Determine the [x, y] coordinate at the center of the cell enclosing the given text.  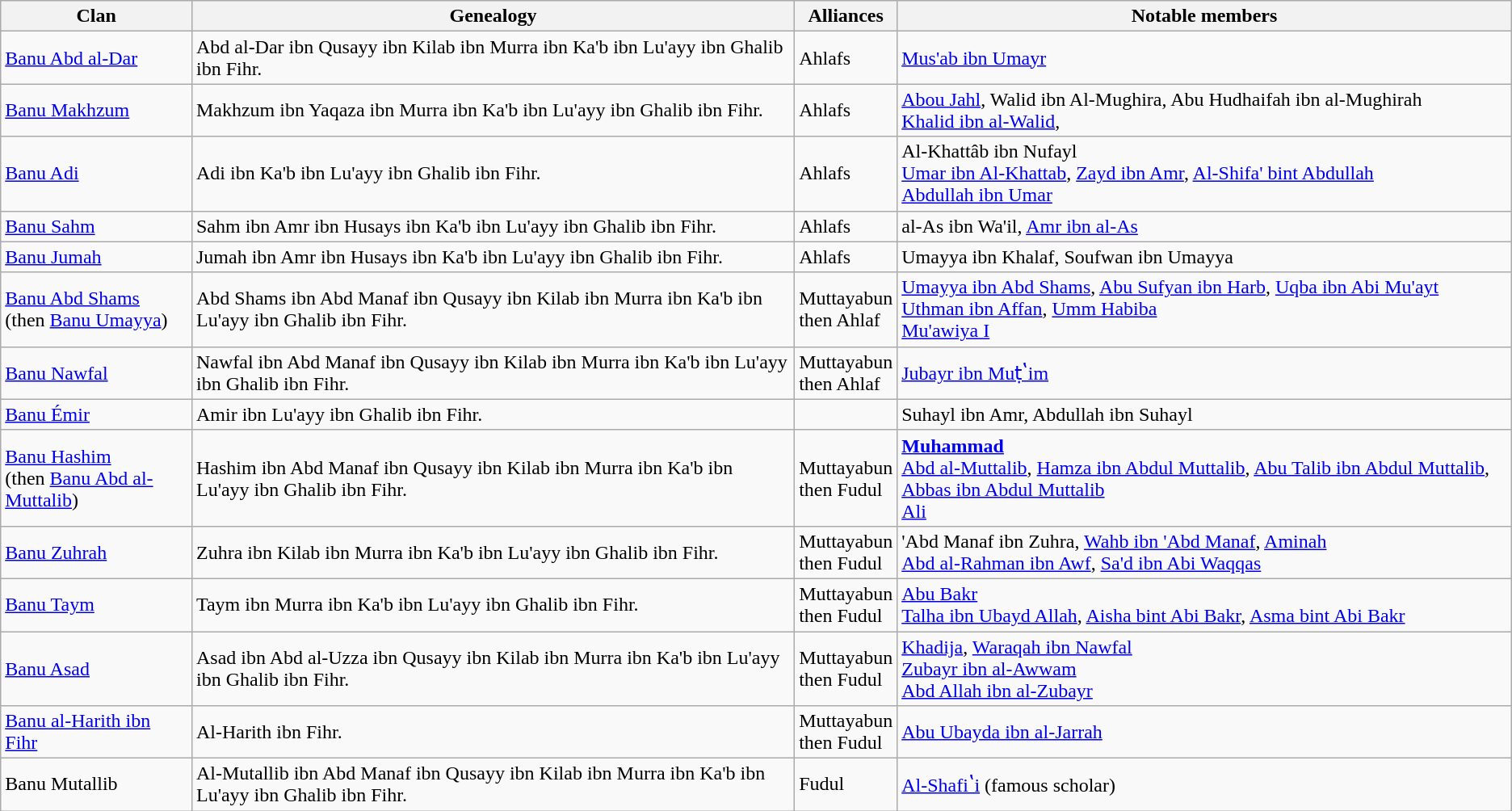
Muttayabunthen Fudul [846, 553]
Banu Émir [97, 414]
Asad ibn Abd al-Uzza ibn Qusayy ibn Kilab ibn Murra ibn Ka'b ibn Lu'ayy ibn Ghalib ibn Fihr. [493, 669]
Genealogy [493, 16]
Umayya ibn Abd Shams, Abu Sufyan ibn Harb, Uqba ibn Abi Mu'ayt Uthman ibn Affan, Umm Habiba Mu'awiya I [1205, 309]
al-As ibn Wa'il, Amr ibn al-As [1205, 226]
Khadija, Waraqah ibn Nawfal Zubayr ibn al-Awwam Abd Allah ibn al-Zubayr [1205, 669]
Banu Zuhrah [97, 553]
MuhammadAbd al-Muttalib, Hamza ibn Abdul Muttalib, Abu Talib ibn Abdul Muttalib, Abbas ibn Abdul MuttalibAli [1205, 478]
Umayya ibn Khalaf, Soufwan ibn Umayya [1205, 257]
Fudul [846, 785]
Al-Mutallib ibn Abd Manaf ibn Qusayy ibn Kilab ibn Murra ibn Ka'b ibn Lu'ayy ibn Ghalib ibn Fihr. [493, 785]
'Abd Manaf ibn Zuhra, Wahb ibn 'Abd Manaf, AminahAbd al-Rahman ibn Awf, Sa'd ibn Abi Waqqas [1205, 553]
Banu Hashim(then Banu Abd al-Muttalib) [97, 478]
Mus'ab ibn Umayr [1205, 58]
Jubayr ibn Muṭʽim [1205, 373]
Al-Shafiʽi (famous scholar) [1205, 785]
Al-Harith ibn Fihr. [493, 732]
Muttayabunthen Ahlaf [846, 309]
Muttayabun then Ahlaf [846, 373]
Banu Taym [97, 604]
Abd al-Dar ibn Qusayy ibn Kilab ibn Murra ibn Ka'b ibn Lu'ayy ibn Ghalib ibn Fihr. [493, 58]
Al-Khattâb ibn NufaylUmar ibn Al-Khattab, Zayd ibn Amr, Al-Shifa' bint Abdullah Abdullah ibn Umar [1205, 174]
Abd Shams ibn Abd Manaf ibn Qusayy ibn Kilab ibn Murra ibn Ka'b ibn Lu'ayy ibn Ghalib ibn Fihr. [493, 309]
Amir ibn Lu'ayy ibn Ghalib ibn Fihr. [493, 414]
Abu Bakr Talha ibn Ubayd Allah, Aisha bint Abi Bakr, Asma bint Abi Bakr [1205, 604]
Nawfal ibn Abd Manaf ibn Qusayy ibn Kilab ibn Murra ibn Ka'b ibn Lu'ayy ibn Ghalib ibn Fihr. [493, 373]
Banu Asad [97, 669]
Alliances [846, 16]
Adi ibn Ka'b ibn Lu'ayy ibn Ghalib ibn Fihr. [493, 174]
Notable members [1205, 16]
Zuhra ibn Kilab ibn Murra ibn Ka'b ibn Lu'ayy ibn Ghalib ibn Fihr. [493, 553]
Makhzum ibn Yaqaza ibn Murra ibn Ka'b ibn Lu'ayy ibn Ghalib ibn Fihr. [493, 110]
Banu Abd Shams(then Banu Umayya) [97, 309]
Banu Adi [97, 174]
Banu Mutallib [97, 785]
Clan [97, 16]
Banu Sahm [97, 226]
Abou Jahl, Walid ibn Al-Mughira, Abu Hudhaifah ibn al-MughirahKhalid ibn al-Walid, [1205, 110]
Banu Abd al-Dar [97, 58]
Sahm ibn Amr ibn Husays ibn Ka'b ibn Lu'ayy ibn Ghalib ibn Fihr. [493, 226]
Hashim ibn Abd Manaf ibn Qusayy ibn Kilab ibn Murra ibn Ka'b ibn Lu'ayy ibn Ghalib ibn Fihr. [493, 478]
Jumah ibn Amr ibn Husays ibn Ka'b ibn Lu'ayy ibn Ghalib ibn Fihr. [493, 257]
Taym ibn Murra ibn Ka'b ibn Lu'ayy ibn Ghalib ibn Fihr. [493, 604]
Suhayl ibn Amr, Abdullah ibn Suhayl [1205, 414]
Banu Nawfal [97, 373]
Banu al-Harith ibn Fihr [97, 732]
Banu Jumah [97, 257]
Banu Makhzum [97, 110]
Abu Ubayda ibn al-Jarrah [1205, 732]
